Capture the cell that displays the provided text and extract its (X, Y) central coordinate. 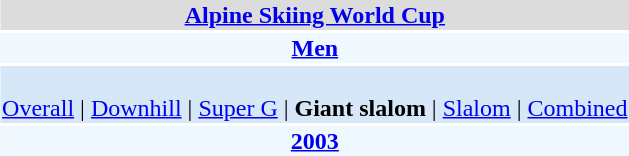
Men (315, 48)
2003 (315, 141)
Alpine Skiing World Cup (315, 15)
Overall | Downhill | Super G | Giant slalom | Slalom | Combined (315, 94)
